Search for the cell housing the specified text and yield its [X, Y] center coordinate. 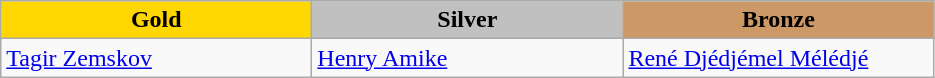
Tagir Zemskov [156, 58]
Henry Amike [468, 58]
Gold [156, 20]
Silver [468, 20]
Bronze [778, 20]
René Djédjémel Mélédjé [778, 58]
